Pinpoint the cell where the given text exists, returning its (X, Y) midpoint coordinate. 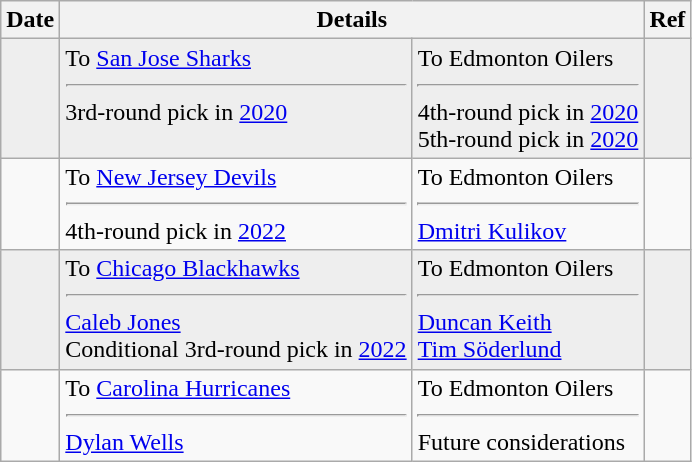
To Edmonton OilersDuncan KeithTim Söderlund (528, 310)
Ref (668, 20)
To Edmonton Oilers4th-round pick in 20205th-round pick in 2020 (528, 98)
To New Jersey Devils4th-round pick in 2022 (236, 204)
To Chicago BlackhawksCaleb JonesConditional 3rd-round pick in 2022 (236, 310)
To San Jose Sharks3rd-round pick in 2020 (236, 98)
Details (352, 20)
To Carolina HurricanesDylan Wells (236, 415)
To Edmonton OilersFuture considerations (528, 415)
Date (30, 20)
To Edmonton OilersDmitri Kulikov (528, 204)
